From the cell containing the given text, extract its center point as [X, Y] coordinate. 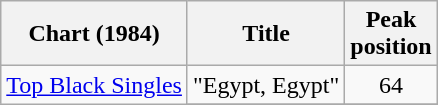
Top Black Singles [94, 85]
64 [391, 85]
"Egypt, Egypt" [266, 85]
Peakposition [391, 34]
Title [266, 34]
Chart (1984) [94, 34]
